Extract the [x, y] coordinate from the center of the cell holding the provided text.  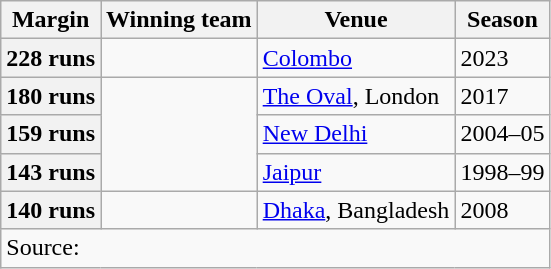
2004–05 [502, 134]
2008 [502, 210]
228 runs [51, 58]
Margin [51, 20]
Venue [356, 20]
1998–99 [502, 172]
2023 [502, 58]
Dhaka, Bangladesh [356, 210]
143 runs [51, 172]
Winning team [178, 20]
Jaipur [356, 172]
2017 [502, 96]
New Delhi [356, 134]
Source: [276, 248]
The Oval, London [356, 96]
Season [502, 20]
180 runs [51, 96]
Colombo [356, 58]
159 runs [51, 134]
140 runs [51, 210]
